Search for the cell housing the specified text and yield its (x, y) center coordinate. 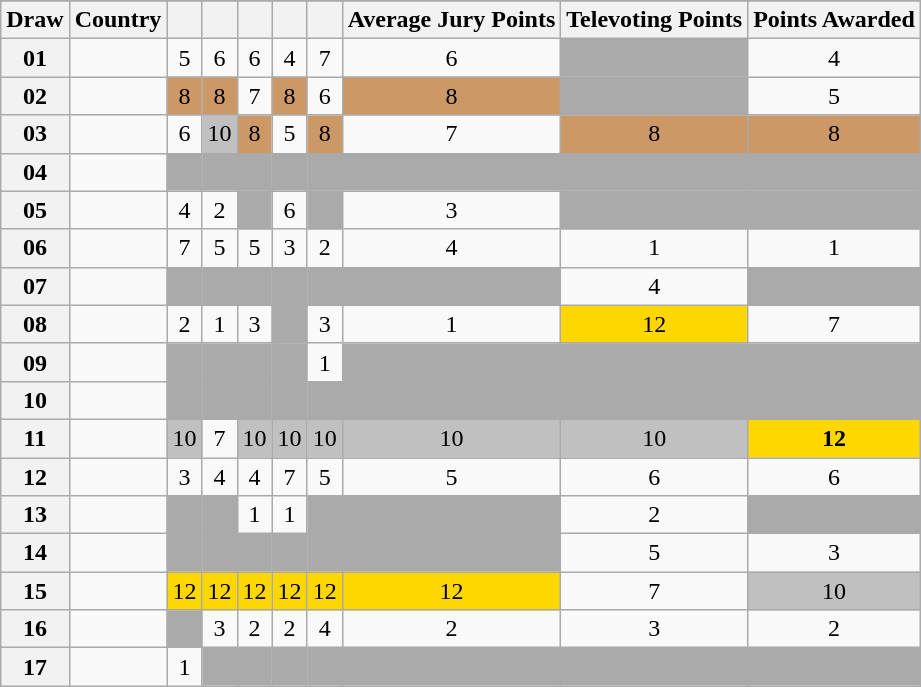
Televoting Points (654, 20)
09 (35, 362)
08 (35, 324)
06 (35, 248)
17 (35, 667)
11 (35, 438)
Draw (35, 20)
16 (35, 629)
01 (35, 58)
07 (35, 286)
02 (35, 96)
Points Awarded (834, 20)
Average Jury Points (452, 20)
04 (35, 172)
03 (35, 134)
05 (35, 210)
13 (35, 515)
14 (35, 553)
Country (118, 20)
15 (35, 591)
